Capture the cell that displays the provided text and extract its (X, Y) central coordinate. 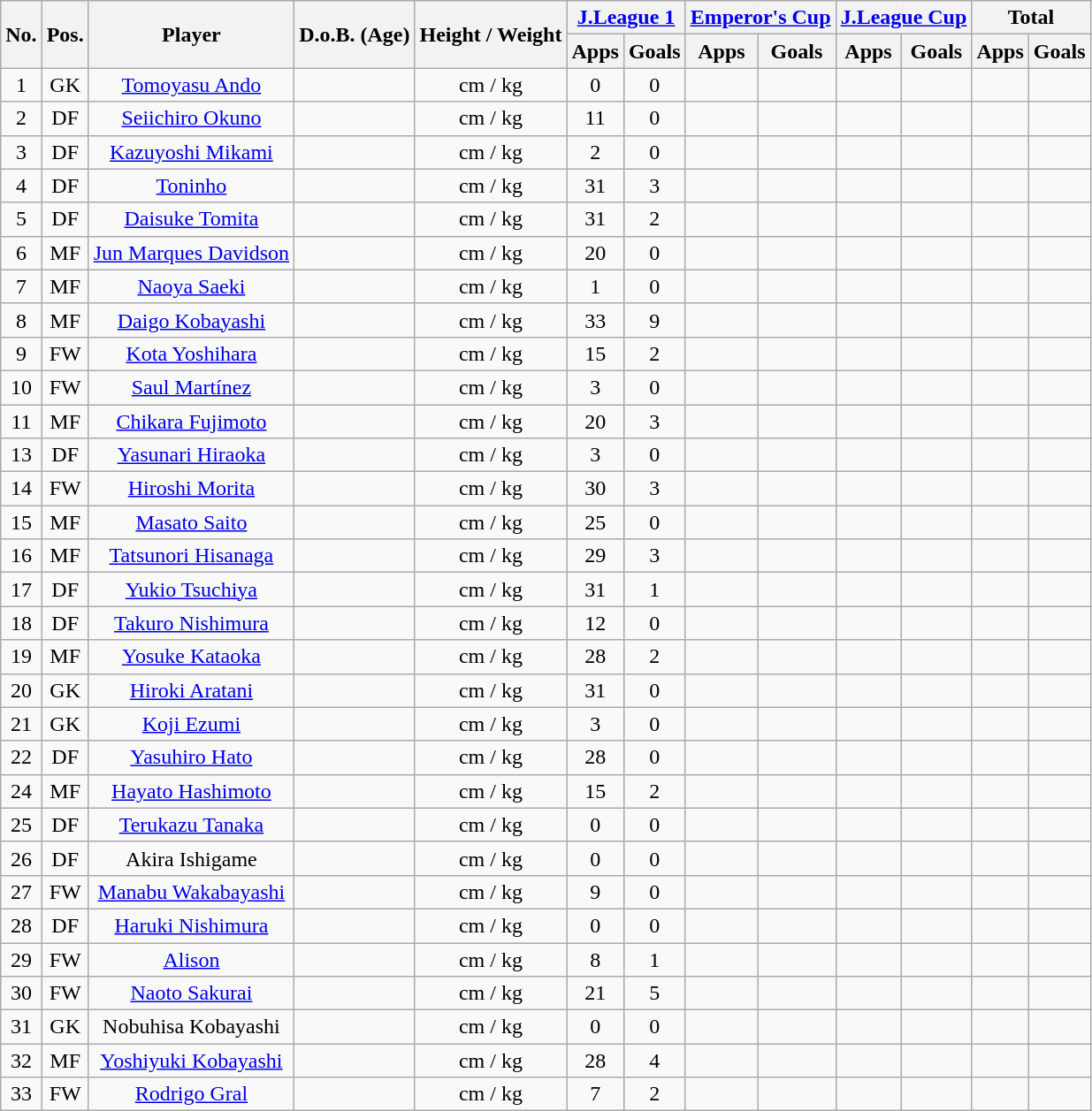
16 (21, 556)
Tomoyasu Ando (191, 85)
Height / Weight (491, 34)
Terukazu Tanaka (191, 825)
19 (21, 657)
10 (21, 387)
12 (595, 623)
Chikara Fujimoto (191, 422)
Nobuhisa Kobayashi (191, 1027)
D.o.B. (Age) (355, 34)
No. (21, 34)
Pos. (65, 34)
Yasunari Hiraoka (191, 455)
22 (21, 757)
Seiichiro Okuno (191, 118)
Alison (191, 959)
Toninho (191, 186)
Hayato Hashimoto (191, 791)
Yasuhiro Hato (191, 757)
13 (21, 455)
Naoto Sakurai (191, 993)
Saul Martínez (191, 387)
Player (191, 34)
Daisuke Tomita (191, 219)
J.League 1 (626, 18)
Yosuke Kataoka (191, 657)
Total (1031, 18)
Manabu Wakabayashi (191, 892)
Takuro Nishimura (191, 623)
24 (21, 791)
Yoshiyuki Kobayashi (191, 1061)
26 (21, 858)
32 (21, 1061)
Jun Marques Davidson (191, 253)
14 (21, 489)
Akira Ishigame (191, 858)
Haruki Nishimura (191, 925)
6 (21, 253)
Naoya Saeki (191, 286)
18 (21, 623)
Masato Saito (191, 522)
Tatsunori Hisanaga (191, 556)
Rodrigo Gral (191, 1094)
17 (21, 590)
Koji Ezumi (191, 724)
Emperor's Cup (760, 18)
Hiroshi Morita (191, 489)
Hiroki Aratani (191, 690)
J.League Cup (904, 18)
Yukio Tsuchiya (191, 590)
Kazuyoshi Mikami (191, 152)
Kota Yoshihara (191, 354)
Daigo Kobayashi (191, 320)
27 (21, 892)
